Return the [X, Y] coordinate for the center point of the cell that contains the specified text.  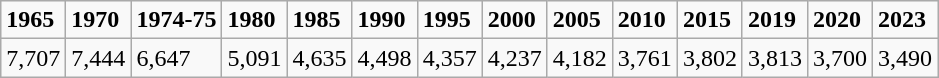
2015 [710, 20]
1995 [450, 20]
6,647 [176, 58]
2020 [840, 20]
3,802 [710, 58]
1965 [34, 20]
2000 [514, 20]
1985 [320, 20]
3,700 [840, 58]
1980 [254, 20]
3,761 [644, 58]
1970 [98, 20]
3,490 [906, 58]
4,635 [320, 58]
5,091 [254, 58]
4,498 [384, 58]
4,357 [450, 58]
1990 [384, 20]
4,237 [514, 58]
2023 [906, 20]
2005 [580, 20]
4,182 [580, 58]
3,813 [774, 58]
2019 [774, 20]
1974-75 [176, 20]
7,707 [34, 58]
2010 [644, 20]
7,444 [98, 58]
